Return the [X, Y] coordinate for the center point of the cell that contains the specified text.  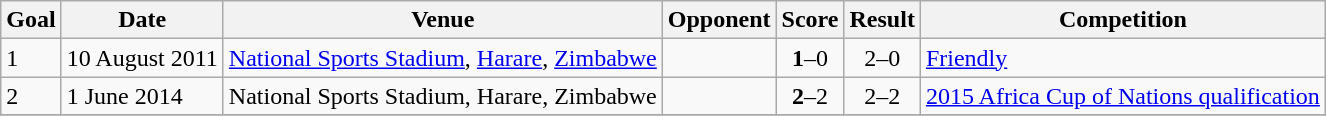
Score [810, 20]
Result [882, 20]
Friendly [1122, 58]
Goal [31, 20]
1 June 2014 [142, 96]
Opponent [719, 20]
2015 Africa Cup of Nations qualification [1122, 96]
Competition [1122, 20]
Date [142, 20]
10 August 2011 [142, 58]
2–0 [882, 58]
2 [31, 96]
1 [31, 58]
1–0 [810, 58]
Venue [442, 20]
